Find where the given text appears and provide that cell's center as [x, y] coordinate. 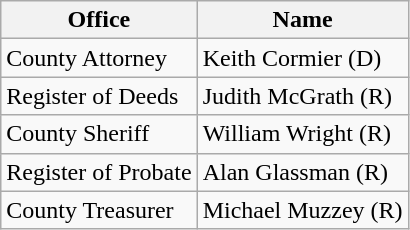
Alan Glassman (R) [302, 172]
County Sheriff [99, 134]
Register of Probate [99, 172]
William Wright (R) [302, 134]
Name [302, 20]
County Treasurer [99, 210]
Office [99, 20]
Register of Deeds [99, 96]
Judith McGrath (R) [302, 96]
Keith Cormier (D) [302, 58]
County Attorney [99, 58]
Michael Muzzey (R) [302, 210]
